Determine the (x, y) coordinate at the center of the cell enclosing the given text.  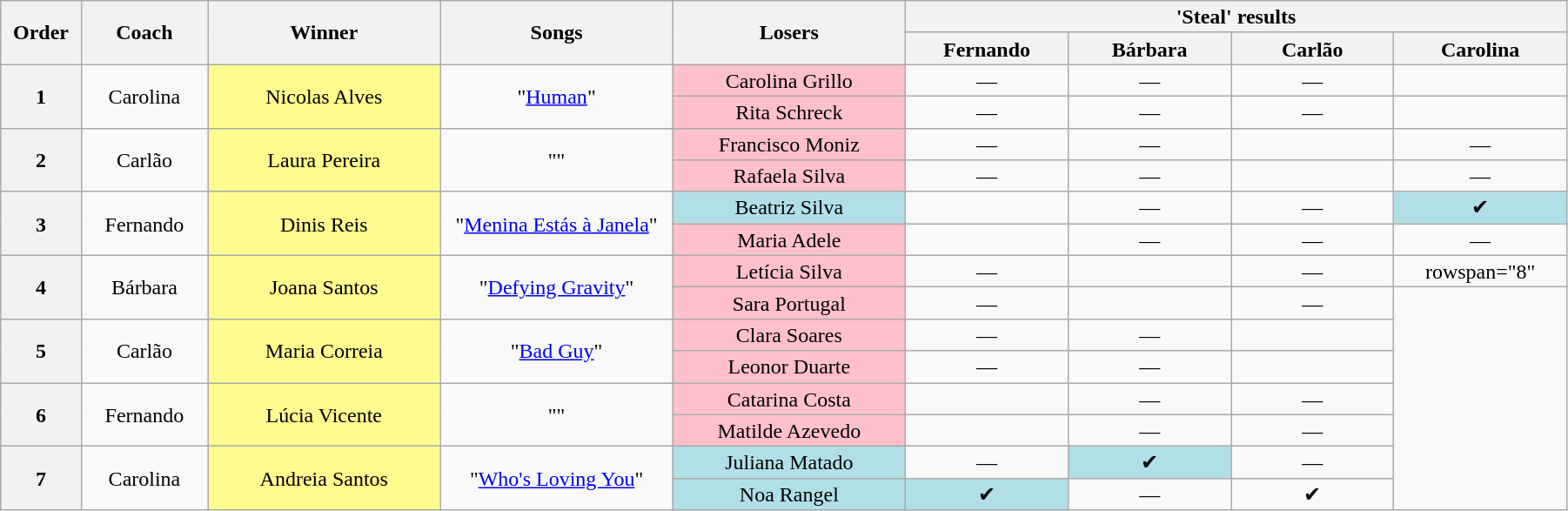
Nicolas Alves (324, 96)
Juliana Matado (788, 463)
Maria Correia (324, 350)
rowspan="8" (1481, 272)
'Steal' results (1236, 17)
6 (42, 414)
Maria Adele (788, 240)
Songs (557, 33)
Catarina Costa (788, 399)
"Menina Estás à Janela" (557, 223)
Winner (324, 33)
"Bad Guy" (557, 350)
Lúcia Vicente (324, 414)
4 (42, 287)
Dinis Reis (324, 223)
7 (42, 479)
2 (42, 160)
"Defying Gravity" (557, 287)
3 (42, 223)
Order (42, 33)
Andreia Santos (324, 479)
Laura Pereira (324, 160)
Matilde Azevedo (788, 430)
Noa Rangel (788, 494)
Leonor Duarte (788, 367)
Rita Schreck (788, 111)
Beatriz Silva (788, 207)
Sara Portugal (788, 303)
"Human" (557, 96)
"Who's Loving You" (557, 479)
1 (42, 96)
Losers (788, 33)
Clara Soares (788, 334)
Carolina Grillo (788, 80)
Rafaela Silva (788, 176)
Coach (144, 33)
5 (42, 350)
Joana Santos (324, 287)
Francisco Moniz (788, 145)
Letícia Silva (788, 272)
